Search for the cell housing the specified text and yield its [x, y] center coordinate. 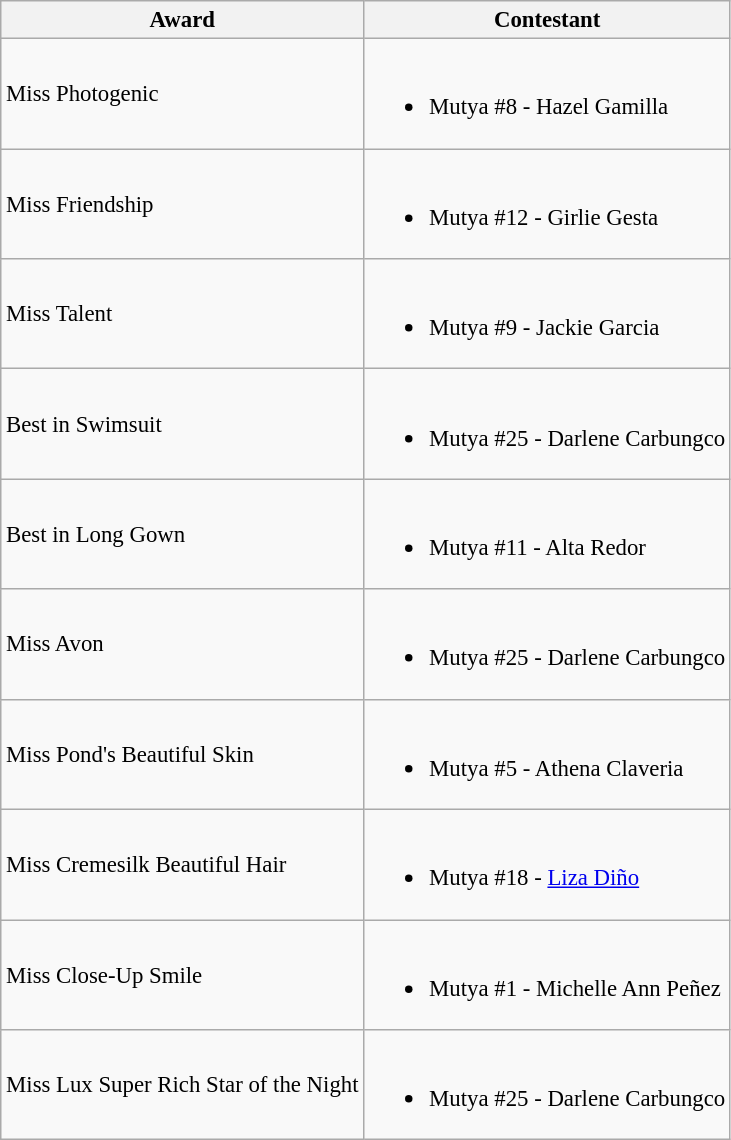
Mutya #9 - Jackie Garcia [548, 314]
Mutya #12 - Girlie Gesta [548, 204]
Best in Long Gown [182, 534]
Mutya #1 - Michelle Ann Peñez [548, 975]
Award [182, 20]
Mutya #11 - Alta Redor [548, 534]
Mutya #8 - Hazel Gamilla [548, 94]
Miss Lux Super Rich Star of the Night [182, 1085]
Mutya #18 - Liza Diño [548, 865]
Miss Talent [182, 314]
Miss Photogenic [182, 94]
Miss Pond's Beautiful Skin [182, 754]
Contestant [548, 20]
Miss Close-Up Smile [182, 975]
Miss Cremesilk Beautiful Hair [182, 865]
Miss Friendship [182, 204]
Miss Avon [182, 644]
Mutya #5 - Athena Claveria [548, 754]
Best in Swimsuit [182, 424]
